Output the [x, y] coordinate of the center of the cell containing the given text.  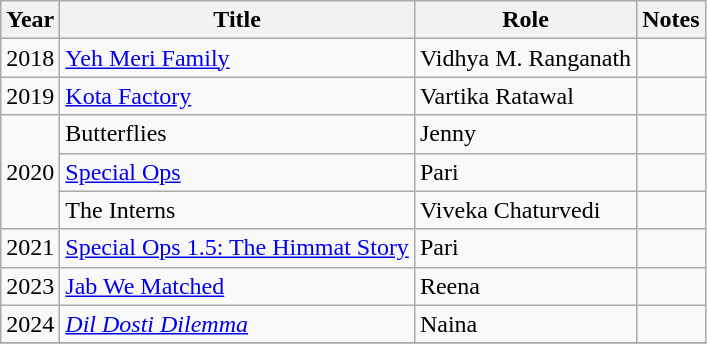
2018 [30, 58]
Butterflies [238, 134]
Title [238, 20]
Vidhya M. Ranganath [525, 58]
Year [30, 20]
Kota Factory [238, 96]
Jab We Matched [238, 286]
2024 [30, 324]
2020 [30, 172]
The Interns [238, 210]
Jenny [525, 134]
Special Ops [238, 172]
Yeh Meri Family [238, 58]
2019 [30, 96]
Notes [671, 20]
Naina [525, 324]
Special Ops 1.5: The Himmat Story [238, 248]
Reena [525, 286]
Dil Dosti Dilemma [238, 324]
Vartika Ratawal [525, 96]
2021 [30, 248]
2023 [30, 286]
Role [525, 20]
Viveka Chaturvedi [525, 210]
